Pinpoint the cell where the given text exists, returning its [X, Y] midpoint coordinate. 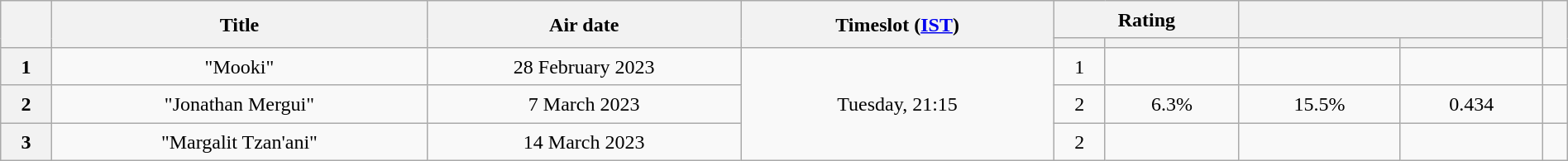
"Margalit Tzan'ani" [240, 141]
14 March 2023 [584, 141]
3 [26, 141]
"Mooki" [240, 66]
6.3% [1172, 104]
Timeslot (IST) [898, 25]
15.5% [1319, 104]
Tuesday, 21:15 [898, 104]
28 February 2023 [584, 66]
Air date [584, 25]
7 March 2023 [584, 104]
Rating [1147, 20]
0.434 [1472, 104]
"Jonathan Mergui" [240, 104]
Title [240, 25]
